From the cell containing the given text, extract its center point as [x, y] coordinate. 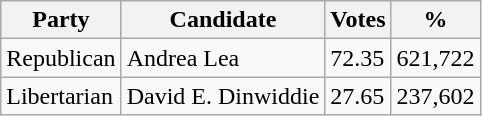
621,722 [436, 58]
Votes [358, 20]
Candidate [223, 20]
237,602 [436, 96]
27.65 [358, 96]
David E. Dinwiddie [223, 96]
Party [61, 20]
Libertarian [61, 96]
Andrea Lea [223, 58]
Republican [61, 58]
% [436, 20]
72.35 [358, 58]
